Locate the cell with the specified text and output its [x, y] center coordinate. 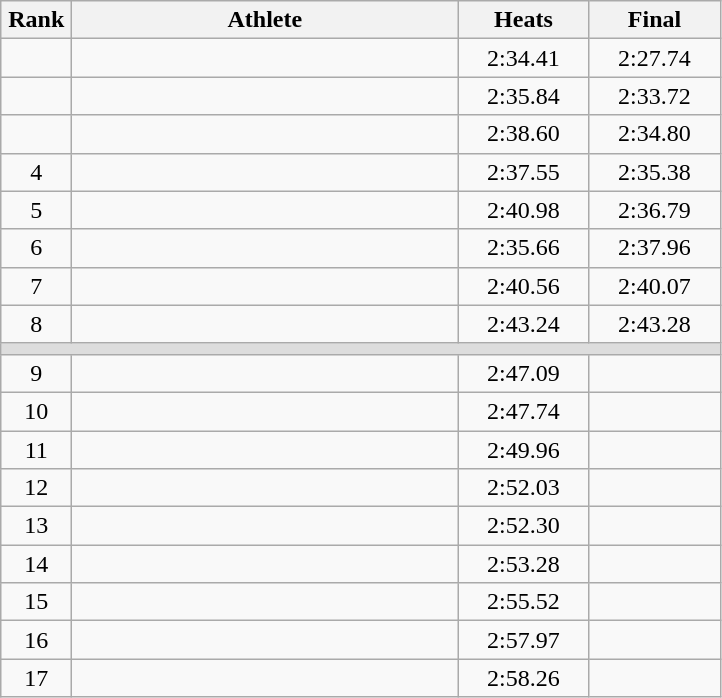
2:37.55 [524, 172]
11 [36, 449]
5 [36, 210]
15 [36, 602]
2:47.09 [524, 373]
2:47.74 [524, 411]
2:53.28 [524, 564]
2:43.24 [524, 324]
2:34.41 [524, 58]
2:40.07 [654, 286]
Rank [36, 20]
2:49.96 [524, 449]
14 [36, 564]
8 [36, 324]
2:43.28 [654, 324]
12 [36, 488]
2:35.38 [654, 172]
Heats [524, 20]
17 [36, 678]
2:35.84 [524, 96]
2:58.26 [524, 678]
Final [654, 20]
2:52.30 [524, 526]
4 [36, 172]
2:37.96 [654, 248]
16 [36, 640]
2:40.98 [524, 210]
2:36.79 [654, 210]
2:57.97 [524, 640]
2:40.56 [524, 286]
2:27.74 [654, 58]
6 [36, 248]
2:35.66 [524, 248]
9 [36, 373]
2:55.52 [524, 602]
10 [36, 411]
13 [36, 526]
Athlete [265, 20]
7 [36, 286]
2:33.72 [654, 96]
2:38.60 [524, 134]
2:52.03 [524, 488]
2:34.80 [654, 134]
